Identify which cell holds the provided text, then report its (X, Y) central coordinate. 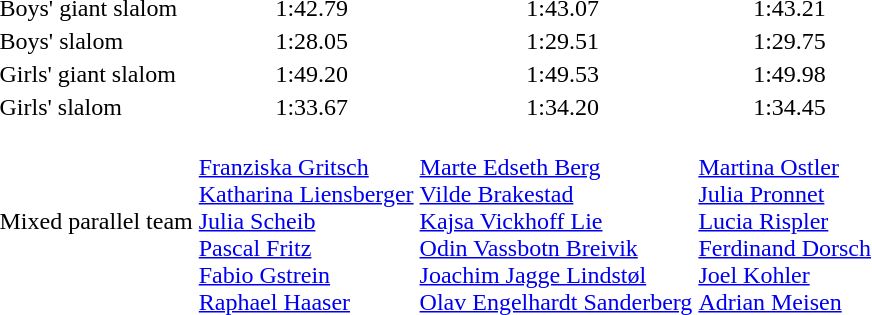
1:33.67 (312, 107)
1:28.05 (312, 41)
1:34.20 (562, 107)
1:49.20 (312, 74)
1:29.51 (562, 41)
1:49.53 (562, 74)
1:49.98 (789, 74)
1:29.75 (789, 41)
1:34.45 (789, 107)
